Identify which cell holds the provided text, then report its [x, y] central coordinate. 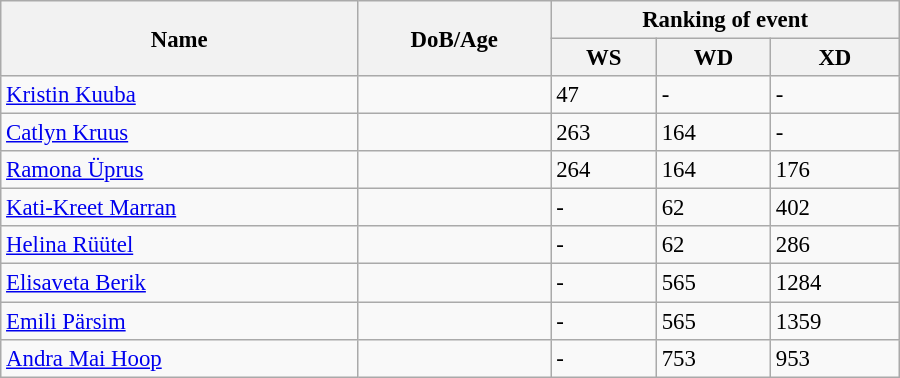
263 [604, 133]
Helina Rüütel [180, 245]
Kati-Kreet Marran [180, 208]
Ramona Üprus [180, 170]
264 [604, 170]
1284 [836, 283]
47 [604, 95]
286 [836, 245]
Emili Pärsim [180, 321]
953 [836, 358]
Catlyn Kruus [180, 133]
176 [836, 170]
Name [180, 38]
Kristin Kuuba [180, 95]
WS [604, 58]
Andra Mai Hoop [180, 358]
WD [713, 58]
DoB/Age [454, 38]
402 [836, 208]
Ranking of event [725, 20]
1359 [836, 321]
753 [713, 358]
XD [836, 58]
Elisaveta Berik [180, 283]
